For the text-containing cell, return its midpoint in (X, Y) coordinate format. 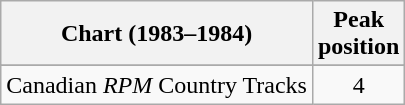
Canadian RPM Country Tracks (157, 85)
Chart (1983–1984) (157, 34)
4 (358, 85)
Peakposition (358, 34)
